Locate the cell with the specified text and output its [X, Y] center coordinate. 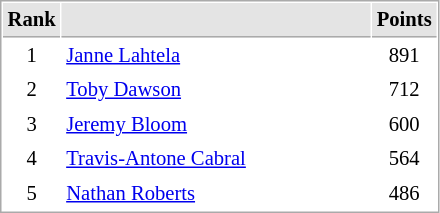
Janne Lahtela [216, 56]
Nathan Roberts [216, 194]
Travis-Antone Cabral [216, 158]
564 [404, 158]
3 [32, 124]
4 [32, 158]
Points [404, 20]
600 [404, 124]
2 [32, 90]
Jeremy Bloom [216, 124]
1 [32, 56]
891 [404, 56]
Toby Dawson [216, 90]
486 [404, 194]
5 [32, 194]
Rank [32, 20]
712 [404, 90]
